Provide the (X, Y) coordinate of the cell's center where the given text is located.  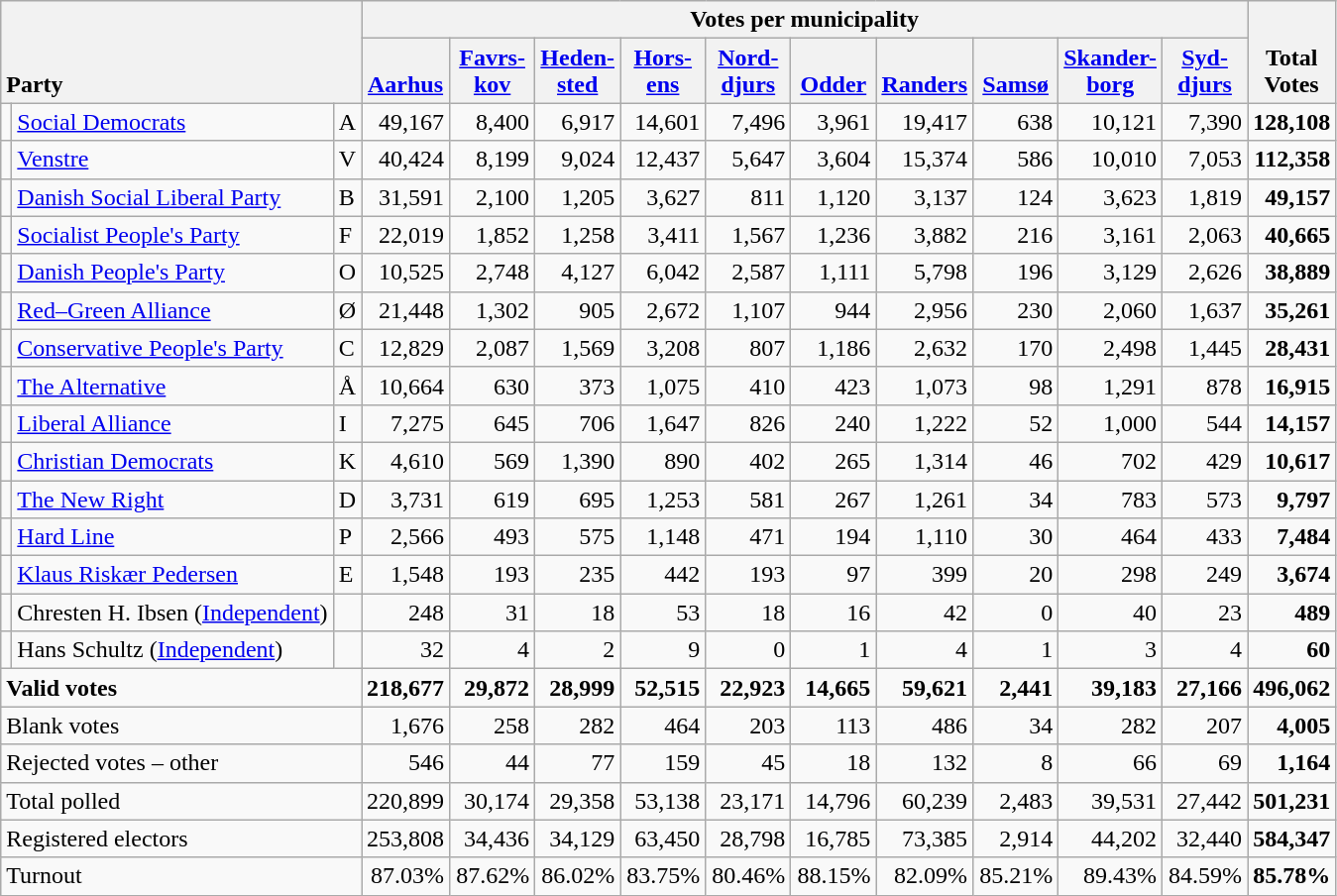
52,515 (663, 688)
3 (1110, 650)
196 (1016, 273)
30,174 (493, 801)
586 (1016, 160)
20 (1016, 575)
638 (1016, 122)
1,445 (1205, 348)
I (347, 423)
38,889 (1292, 273)
4,005 (1292, 726)
486 (925, 726)
60,239 (925, 801)
402 (748, 461)
1,148 (663, 537)
10,617 (1292, 461)
3,731 (406, 499)
807 (748, 348)
Total polled (181, 801)
1,186 (834, 348)
3,137 (925, 197)
44,202 (1110, 839)
3,961 (834, 122)
Aarhus (406, 71)
D (347, 499)
85.78% (1292, 876)
77 (578, 763)
9,024 (578, 160)
905 (578, 310)
2,672 (663, 310)
3,604 (834, 160)
29,358 (578, 801)
569 (493, 461)
442 (663, 575)
23,171 (748, 801)
218,677 (406, 688)
3,674 (1292, 575)
2,087 (493, 348)
3,161 (1110, 235)
2,063 (1205, 235)
230 (1016, 310)
53,138 (663, 801)
4,127 (578, 273)
Socialist People's Party (172, 235)
40,665 (1292, 235)
29,872 (493, 688)
267 (834, 499)
Odder (834, 71)
811 (748, 197)
702 (1110, 461)
10,121 (1110, 122)
429 (1205, 461)
88.15% (834, 876)
82.09% (925, 876)
16 (834, 613)
E (347, 575)
Nord- djurs (748, 71)
493 (493, 537)
Danish People's Party (172, 273)
8,199 (493, 160)
27,442 (1205, 801)
89.43% (1110, 876)
253,808 (406, 839)
Favrs- kov (493, 71)
826 (748, 423)
14,157 (1292, 423)
1,637 (1205, 310)
220,899 (406, 801)
1,647 (663, 423)
1,107 (748, 310)
298 (1110, 575)
2,956 (925, 310)
248 (406, 613)
2,626 (1205, 273)
Heden- sted (578, 71)
7,275 (406, 423)
2,566 (406, 537)
Liberal Alliance (172, 423)
Syd- djurs (1205, 71)
645 (493, 423)
12,829 (406, 348)
170 (1016, 348)
5,647 (748, 160)
159 (663, 763)
32 (406, 650)
890 (663, 461)
39,183 (1110, 688)
V (347, 160)
16,785 (834, 839)
A (347, 122)
42 (925, 613)
573 (1205, 499)
3,208 (663, 348)
O (347, 273)
14,665 (834, 688)
Randers (925, 71)
544 (1205, 423)
Skander- borg (1110, 71)
2,498 (1110, 348)
2,914 (1016, 839)
878 (1205, 386)
Social Democrats (172, 122)
10,525 (406, 273)
21,448 (406, 310)
Samsø (1016, 71)
1,120 (834, 197)
34,436 (493, 839)
84.59% (1205, 876)
1,253 (663, 499)
Votes per municipality (805, 20)
80.46% (748, 876)
C (347, 348)
7,484 (1292, 537)
31,591 (406, 197)
1,261 (925, 499)
619 (493, 499)
Conservative People's Party (172, 348)
1,314 (925, 461)
69 (1205, 763)
1,852 (493, 235)
46 (1016, 461)
783 (1110, 499)
207 (1205, 726)
7,053 (1205, 160)
695 (578, 499)
7,390 (1205, 122)
Christian Democrats (172, 461)
45 (748, 763)
Valid votes (181, 688)
12,437 (663, 160)
1,676 (406, 726)
16,915 (1292, 386)
85.21% (1016, 876)
1,390 (578, 461)
4,610 (406, 461)
53 (663, 613)
1,291 (1110, 386)
2,587 (748, 273)
8 (1016, 763)
423 (834, 386)
19,417 (925, 122)
9 (663, 650)
Rejected votes – other (181, 763)
203 (748, 726)
501,231 (1292, 801)
235 (578, 575)
Hans Schultz (Independent) (172, 650)
22,923 (748, 688)
40 (1110, 613)
10,010 (1110, 160)
10,664 (406, 386)
30 (1016, 537)
Turnout (181, 876)
1,567 (748, 235)
28,999 (578, 688)
87.62% (493, 876)
1,110 (925, 537)
1,548 (406, 575)
Red–Green Alliance (172, 310)
14,796 (834, 801)
Party (181, 52)
489 (1292, 613)
575 (578, 537)
546 (406, 763)
44 (493, 763)
3,627 (663, 197)
3,129 (1110, 273)
630 (493, 386)
1,302 (493, 310)
15,374 (925, 160)
23 (1205, 613)
1,164 (1292, 763)
410 (748, 386)
Ø (347, 310)
Total Votes (1292, 52)
2,441 (1016, 688)
39,531 (1110, 801)
113 (834, 726)
433 (1205, 537)
399 (925, 575)
73,385 (925, 839)
1,569 (578, 348)
31 (493, 613)
Blank votes (181, 726)
1,205 (578, 197)
706 (578, 423)
49,157 (1292, 197)
Danish Social Liberal Party (172, 197)
132 (925, 763)
3,882 (925, 235)
59,621 (925, 688)
98 (1016, 386)
8,400 (493, 122)
2,632 (925, 348)
3,411 (663, 235)
1,258 (578, 235)
Chresten H. Ibsen (Independent) (172, 613)
6,917 (578, 122)
97 (834, 575)
60 (1292, 650)
1,236 (834, 235)
471 (748, 537)
216 (1016, 235)
2,748 (493, 273)
Venstre (172, 160)
87.03% (406, 876)
112,358 (1292, 160)
The Alternative (172, 386)
66 (1110, 763)
27,166 (1205, 688)
F (347, 235)
28,431 (1292, 348)
22,019 (406, 235)
258 (493, 726)
The New Right (172, 499)
265 (834, 461)
86.02% (578, 876)
1,819 (1205, 197)
7,496 (748, 122)
944 (834, 310)
2 (578, 650)
124 (1016, 197)
240 (834, 423)
B (347, 197)
1,222 (925, 423)
Hard Line (172, 537)
40,424 (406, 160)
584,347 (1292, 839)
581 (748, 499)
1,111 (834, 273)
1,075 (663, 386)
Hors- ens (663, 71)
28,798 (748, 839)
128,108 (1292, 122)
52 (1016, 423)
32,440 (1205, 839)
Klaus Riskær Pedersen (172, 575)
83.75% (663, 876)
194 (834, 537)
1,073 (925, 386)
Registered electors (181, 839)
49,167 (406, 122)
3,623 (1110, 197)
34,129 (578, 839)
6,042 (663, 273)
373 (578, 386)
5,798 (925, 273)
14,601 (663, 122)
249 (1205, 575)
2,483 (1016, 801)
2,060 (1110, 310)
2,100 (493, 197)
9,797 (1292, 499)
Å (347, 386)
35,261 (1292, 310)
K (347, 461)
496,062 (1292, 688)
63,450 (663, 839)
P (347, 537)
1,000 (1110, 423)
